Detect which cell encompasses the target text, then output its (X, Y) center coordinate. 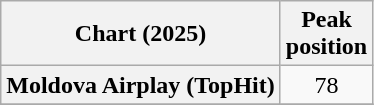
Chart (2025) (141, 34)
Moldova Airplay (TopHit) (141, 85)
78 (326, 85)
Peakposition (326, 34)
